Extract the (x, y) coordinate from the center of the cell holding the provided text.  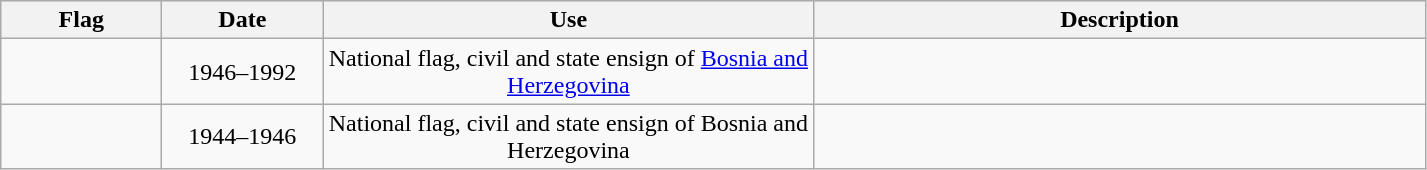
Description (1120, 20)
1946–1992 (242, 72)
Flag (82, 20)
Use (568, 20)
Date (242, 20)
1944–1946 (242, 136)
